Determine the (X, Y) coordinate at the center of the cell enclosing the given text.  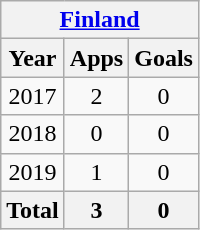
1 (96, 172)
2019 (33, 172)
Year (33, 58)
Goals (164, 58)
3 (96, 210)
Apps (96, 58)
2 (96, 96)
2017 (33, 96)
2018 (33, 134)
Total (33, 210)
Finland (100, 20)
